From the cell containing the given text, extract its center point as (X, Y) coordinate. 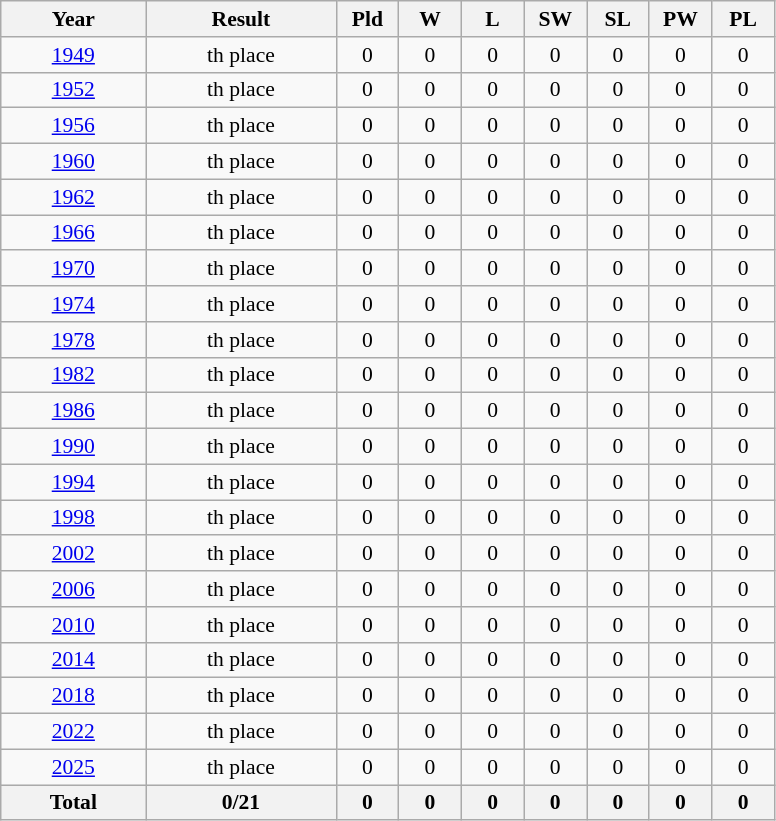
1974 (74, 304)
SW (556, 19)
1994 (74, 482)
W (430, 19)
1990 (74, 447)
2018 (74, 696)
2006 (74, 589)
L (492, 19)
2014 (74, 660)
1998 (74, 518)
1962 (74, 197)
Year (74, 19)
1966 (74, 233)
1956 (74, 126)
2022 (74, 732)
1986 (74, 411)
1960 (74, 162)
SL (618, 19)
Total (74, 803)
1949 (74, 55)
1982 (74, 375)
2010 (74, 625)
1952 (74, 90)
0/21 (241, 803)
2025 (74, 767)
2002 (74, 554)
Result (241, 19)
1970 (74, 269)
PW (680, 19)
Pld (368, 19)
1978 (74, 340)
PL (744, 19)
